From the cell containing the given text, extract its center point as (X, Y) coordinate. 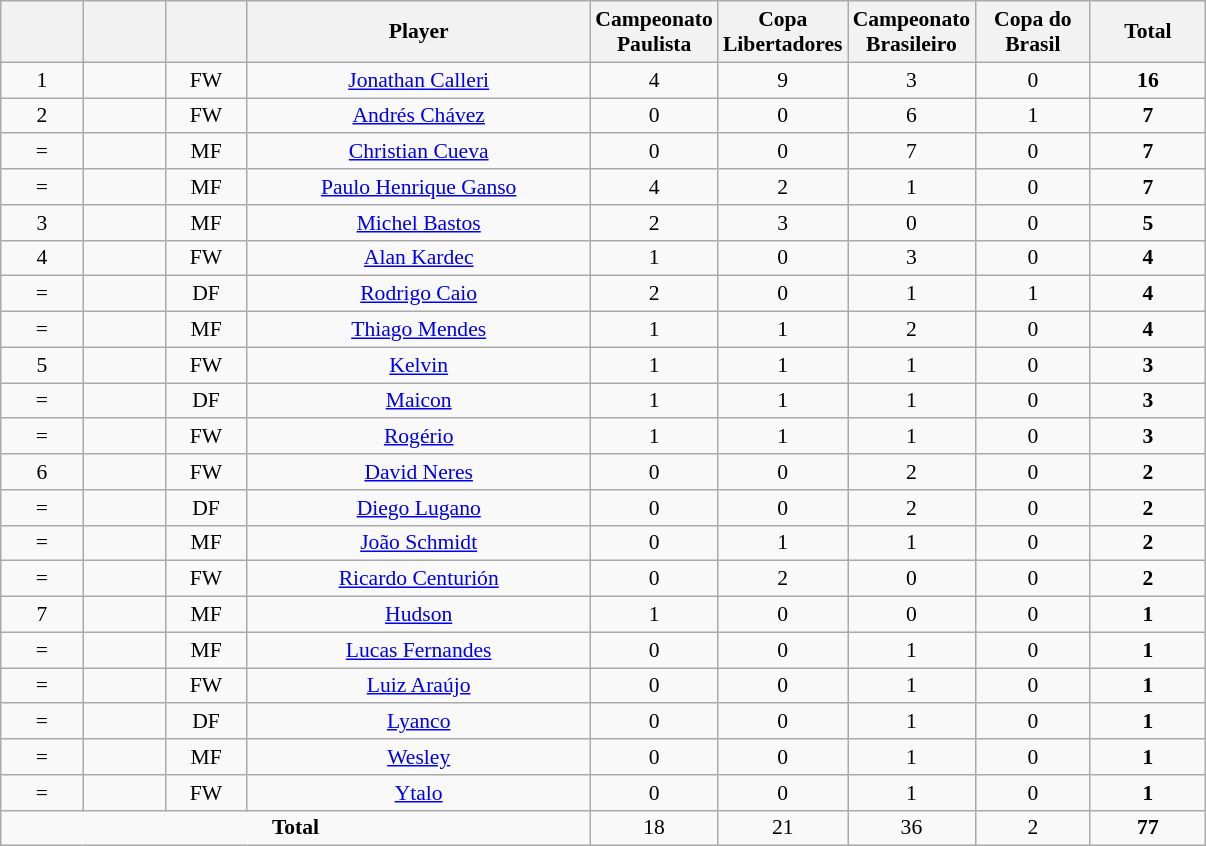
Lucas Fernandes (418, 650)
Michel Bastos (418, 223)
16 (1148, 80)
Copa do Brasil (1032, 32)
Hudson (418, 615)
Luiz Araújo (418, 686)
36 (912, 828)
Wesley (418, 757)
Campeonato Paulista (654, 32)
Alan Kardec (418, 258)
João Schmidt (418, 543)
Lyanco (418, 722)
Kelvin (418, 365)
Thiago Mendes (418, 330)
9 (783, 80)
Andrés Chávez (418, 116)
77 (1148, 828)
Campeonato Brasileiro (912, 32)
Ytalo (418, 793)
Diego Lugano (418, 508)
Paulo Henrique Ganso (418, 187)
18 (654, 828)
Ricardo Centurión (418, 579)
Copa Libertadores (783, 32)
21 (783, 828)
Rogério (418, 437)
Maicon (418, 401)
David Neres (418, 472)
Player (418, 32)
Jonathan Calleri (418, 80)
Christian Cueva (418, 152)
Rodrigo Caio (418, 294)
